Locate the cell with the specified text and output its [X, Y] center coordinate. 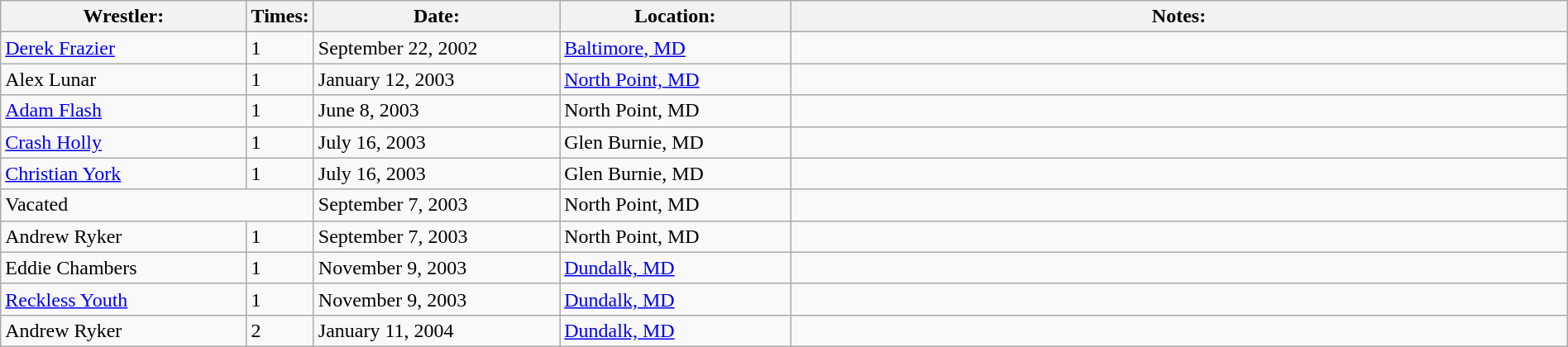
Derek Frazier [124, 48]
Times: [280, 17]
Baltimore, MD [675, 48]
Notes: [1179, 17]
Date: [437, 17]
Reckless Youth [124, 299]
Location: [675, 17]
September 22, 2002 [437, 48]
Eddie Chambers [124, 268]
Adam Flash [124, 111]
June 8, 2003 [437, 111]
Alex Lunar [124, 79]
Wrestler: [124, 17]
2 [280, 330]
Vacated [157, 205]
January 12, 2003 [437, 79]
Christian York [124, 173]
Crash Holly [124, 142]
January 11, 2004 [437, 330]
